Return (X, Y) of the center of cell containing provided text 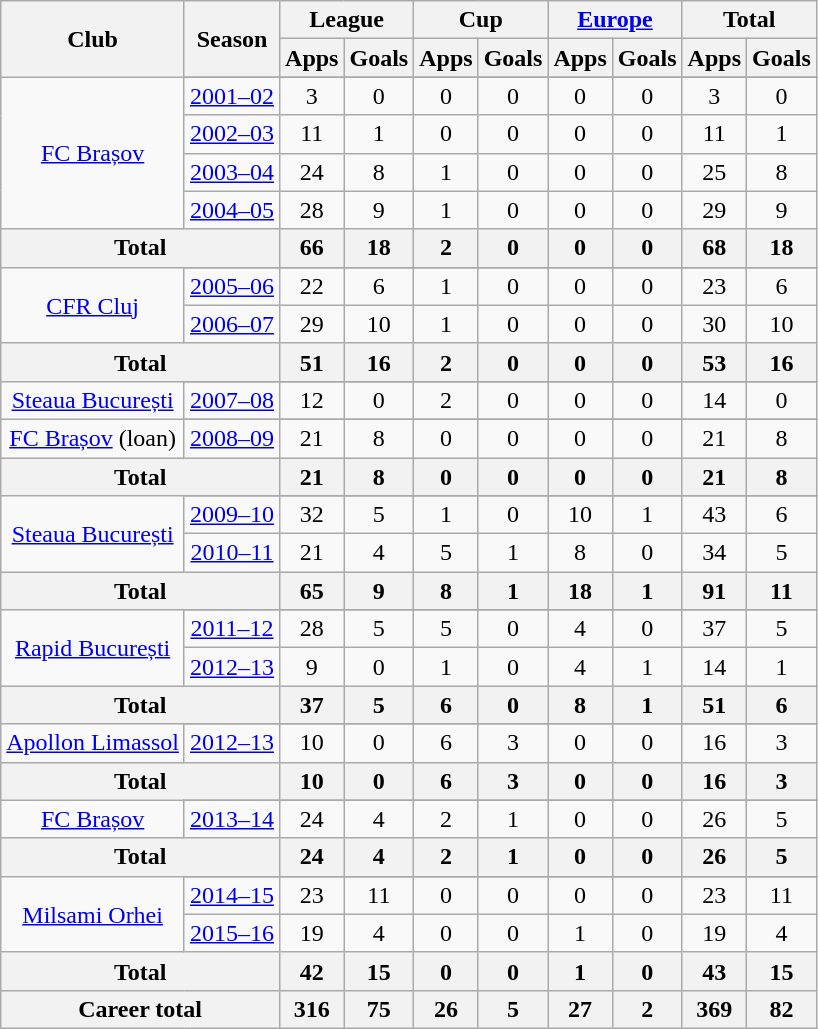
42 (312, 971)
82 (782, 1009)
2014–15 (232, 895)
2008–09 (232, 438)
Season (232, 39)
Europe (615, 20)
2011–12 (232, 629)
2001–02 (232, 96)
League (347, 20)
Club (93, 39)
53 (714, 362)
2002–03 (232, 134)
2013–14 (232, 819)
27 (580, 1009)
2005–06 (232, 286)
2006–07 (232, 324)
Cup (481, 20)
2015–16 (232, 933)
FC Brașov (loan) (93, 438)
Career total (140, 1009)
316 (312, 1009)
34 (714, 553)
2004–05 (232, 210)
32 (312, 515)
369 (714, 1009)
2003–04 (232, 172)
2007–08 (232, 400)
Apollon Limassol (93, 743)
30 (714, 324)
2010–11 (232, 553)
68 (714, 248)
CFR Cluj (93, 305)
22 (312, 286)
25 (714, 172)
Rapid București (93, 648)
Milsami Orhei (93, 914)
65 (312, 591)
66 (312, 248)
12 (312, 400)
91 (714, 591)
75 (379, 1009)
2009–10 (232, 515)
